Provide the (x, y) coordinate of the cell's center where the given text is located.  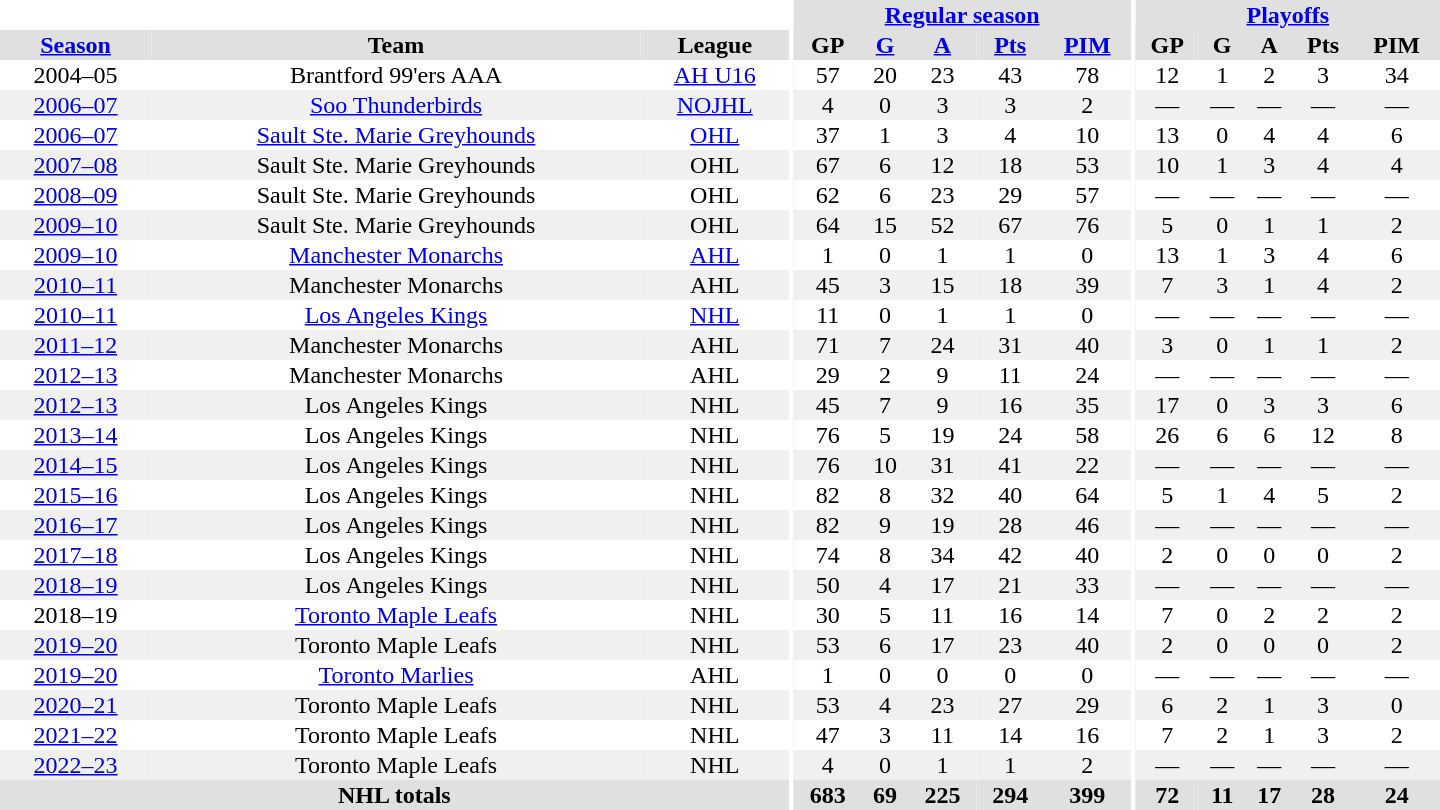
2007–08 (76, 165)
AH U16 (715, 75)
Brantford 99'ers AAA (396, 75)
72 (1168, 795)
35 (1087, 405)
2008–09 (76, 195)
2022–23 (76, 765)
399 (1087, 795)
2021–22 (76, 735)
NHL totals (394, 795)
NOJHL (715, 105)
46 (1087, 525)
2011–12 (76, 345)
74 (828, 555)
33 (1087, 585)
League (715, 45)
22 (1087, 465)
2014–15 (76, 465)
20 (886, 75)
62 (828, 195)
47 (828, 735)
Soo Thunderbirds (396, 105)
52 (943, 225)
2016–17 (76, 525)
2020–21 (76, 705)
58 (1087, 435)
Regular season (962, 15)
2017–18 (76, 555)
Season (76, 45)
Toronto Marlies (396, 675)
2004–05 (76, 75)
41 (1010, 465)
2013–14 (76, 435)
21 (1010, 585)
37 (828, 135)
50 (828, 585)
39 (1087, 285)
43 (1010, 75)
26 (1168, 435)
69 (886, 795)
71 (828, 345)
683 (828, 795)
Team (396, 45)
2015–16 (76, 495)
30 (828, 615)
27 (1010, 705)
Playoffs (1288, 15)
32 (943, 495)
225 (943, 795)
294 (1010, 795)
42 (1010, 555)
78 (1087, 75)
